Extract the [x, y] coordinate from the center of the cell holding the provided text.  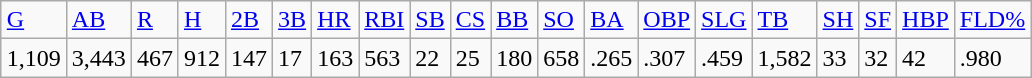
3B [292, 20]
33 [838, 58]
1,109 [34, 58]
HR [336, 20]
3,443 [98, 58]
22 [430, 58]
180 [514, 58]
912 [202, 58]
HBP [926, 20]
AB [98, 20]
RBI [384, 20]
1,582 [784, 58]
.307 [667, 58]
147 [250, 58]
25 [470, 58]
563 [384, 58]
.265 [612, 58]
.459 [724, 58]
H [202, 20]
2B [250, 20]
R [154, 20]
SF [878, 20]
SB [430, 20]
.980 [992, 58]
CS [470, 20]
42 [926, 58]
467 [154, 58]
32 [878, 58]
163 [336, 58]
OBP [667, 20]
TB [784, 20]
FLD% [992, 20]
BA [612, 20]
BB [514, 20]
658 [562, 58]
G [34, 20]
SLG [724, 20]
17 [292, 58]
SH [838, 20]
SO [562, 20]
